Return the (X, Y) coordinate for the center point of the cell that contains the specified text.  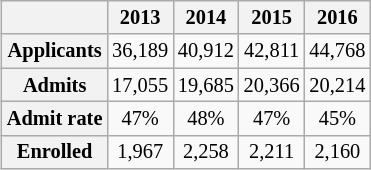
2,258 (206, 152)
2,211 (272, 152)
20,366 (272, 85)
17,055 (140, 85)
2013 (140, 18)
Enrolled (54, 152)
40,912 (206, 51)
Admit rate (54, 119)
Admits (54, 85)
2014 (206, 18)
44,768 (338, 51)
19,685 (206, 85)
42,811 (272, 51)
45% (338, 119)
48% (206, 119)
2016 (338, 18)
1,967 (140, 152)
Applicants (54, 51)
36,189 (140, 51)
2,160 (338, 152)
20,214 (338, 85)
2015 (272, 18)
